Detect which cell encompasses the target text, then output its [x, y] center coordinate. 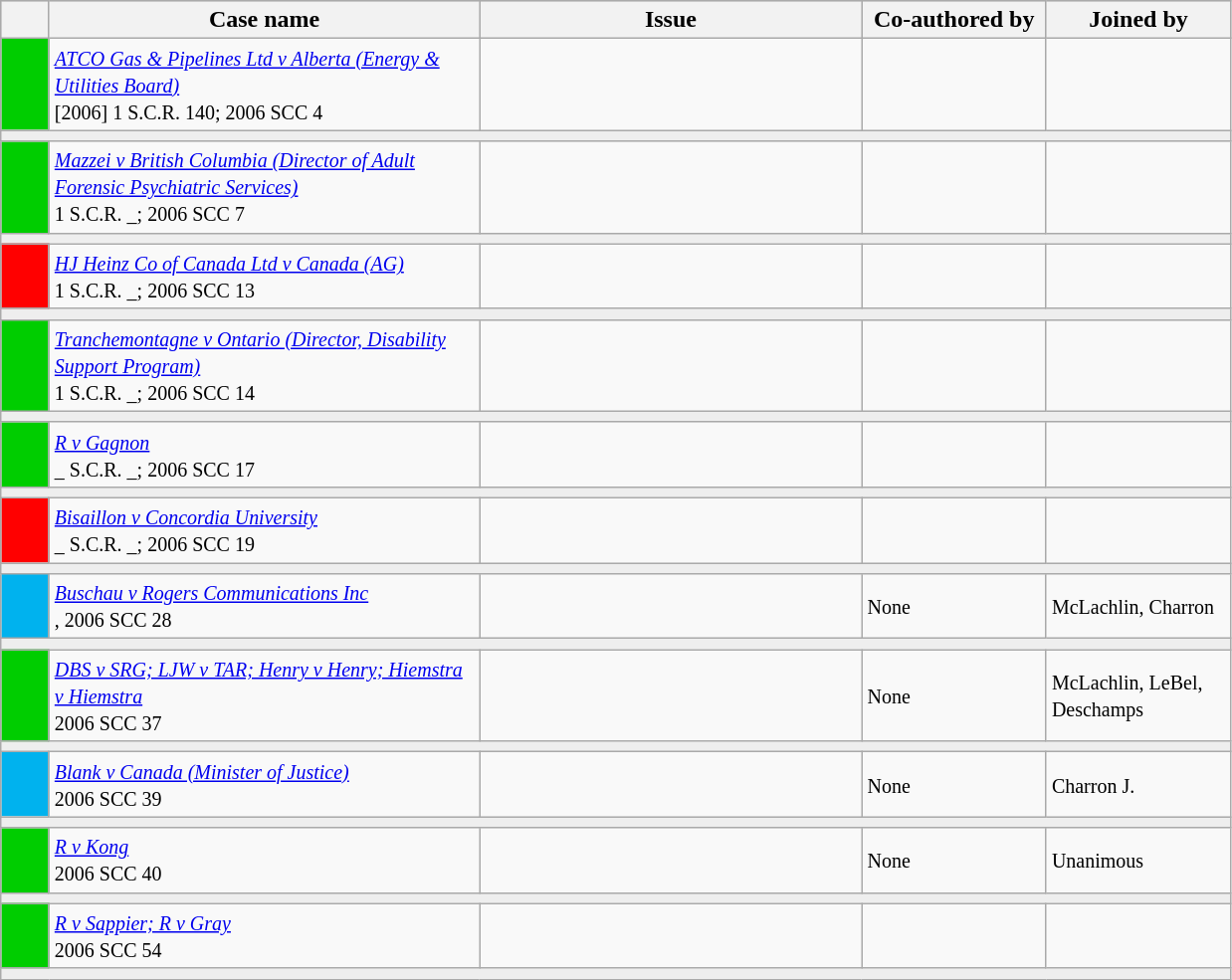
Unanimous [1138, 860]
Blank v Canada (Minister of Justice) 2006 SCC 39 [265, 784]
Case name [265, 20]
McLachlin, LeBel, Deschamps [1138, 695]
Buschau v Rogers Communications Inc, 2006 SCC 28 [265, 607]
R v Gagnon _ S.C.R. _; 2006 SCC 17 [265, 454]
Joined by [1138, 20]
R v Kong 2006 SCC 40 [265, 860]
ATCO Gas & Pipelines Ltd v Alberta (Energy & Utilities Board) [2006] 1 S.C.R. 140; 2006 SCC 4 [265, 85]
HJ Heinz Co of Canada Ltd v Canada (AG) 1 S.C.R. _; 2006 SCC 13 [265, 277]
Mazzei v British Columbia (Director of Adult Forensic Psychiatric Services) 1 S.C.R. _; 2006 SCC 7 [265, 187]
Issue [671, 20]
McLachlin, Charron [1138, 607]
Tranchemontagne v Ontario (Director, Disability Support Program) 1 S.C.R. _; 2006 SCC 14 [265, 365]
DBS v SRG; LJW v TAR; Henry v Henry; Hiemstra v Hiemstra 2006 SCC 37 [265, 695]
Bisaillon v Concordia University _ S.C.R. _; 2006 SCC 19 [265, 529]
Co-authored by [953, 20]
R v Sappier; R v Gray 2006 SCC 54 [265, 935]
Charron J. [1138, 784]
